Scan for the cell matching the given text and deliver its (X, Y) coordinate at center. 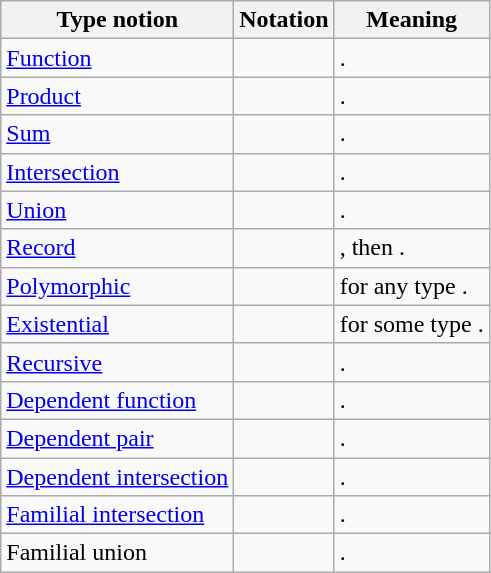
Dependent pair (118, 438)
Meaning (412, 20)
Familial intersection (118, 515)
for any type . (412, 286)
Recursive (118, 362)
Notation (284, 20)
Function (118, 58)
Familial union (118, 553)
, then . (412, 248)
Polymorphic (118, 286)
Record (118, 248)
Existential (118, 324)
Type notion (118, 20)
Dependent function (118, 400)
Intersection (118, 172)
Sum (118, 134)
Dependent intersection (118, 477)
for some type . (412, 324)
Product (118, 96)
Union (118, 210)
